Output the [x, y] coordinate of the center of the cell containing the given text.  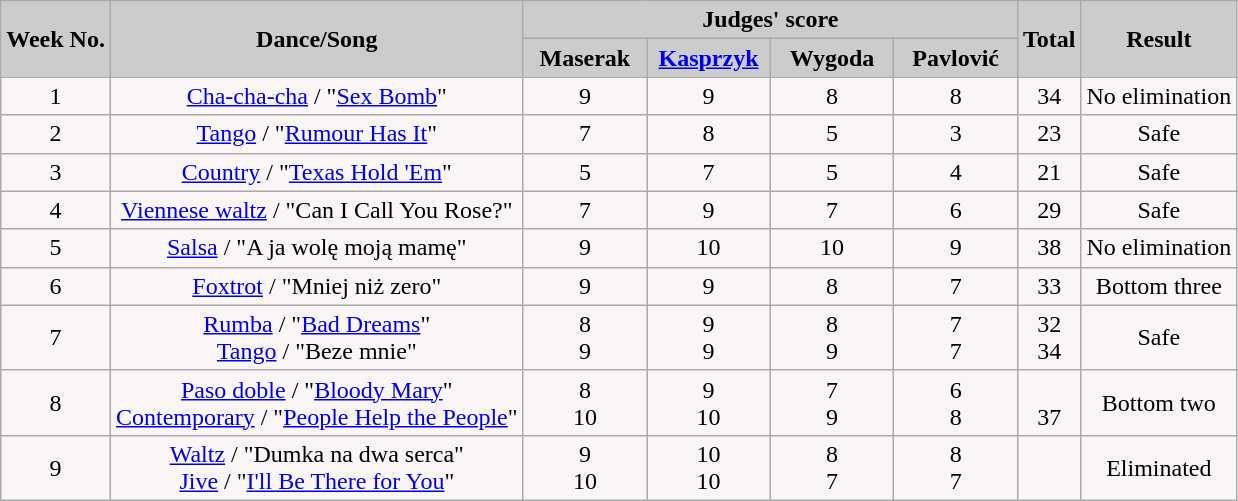
Total [1049, 39]
21 [1049, 172]
23 [1049, 134]
Country / "Texas Hold 'Em" [316, 172]
Eliminated [1159, 468]
Rumba / "Bad Dreams"Tango / "Beze mnie" [316, 338]
38 [1049, 248]
Kasprzyk [709, 58]
79 [832, 402]
Pavlović [956, 58]
33 [1049, 286]
77 [956, 338]
Result [1159, 39]
Dance/Song [316, 39]
68 [956, 402]
Waltz / "Dumka na dwa serca"Jive / "I'll Be There for You" [316, 468]
Cha-cha-cha / "Sex Bomb" [316, 96]
Wygoda [832, 58]
37 [1049, 402]
Bottom two [1159, 402]
1 [56, 96]
Tango / "Rumour Has It" [316, 134]
2 [56, 134]
Maserak [585, 58]
3234 [1049, 338]
Viennese waltz / "Can I Call You Rose?" [316, 210]
Paso doble / "Bloody Mary"Contemporary / "People Help the People" [316, 402]
34 [1049, 96]
Bottom three [1159, 286]
Salsa / "A ja wolę moją mamę" [316, 248]
Week No. [56, 39]
1010 [709, 468]
Foxtrot / "Mniej niż zero" [316, 286]
99 [709, 338]
810 [585, 402]
Judges' score [770, 20]
29 [1049, 210]
